Pinpoint the cell where the given text exists, returning its (x, y) midpoint coordinate. 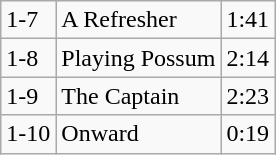
0:19 (248, 134)
2:14 (248, 58)
A Refresher (138, 20)
1:41 (248, 20)
1-9 (28, 96)
1-7 (28, 20)
Onward (138, 134)
1-10 (28, 134)
Playing Possum (138, 58)
The Captain (138, 96)
1-8 (28, 58)
2:23 (248, 96)
